Return the (X, Y) coordinate for the center point of the cell that contains the specified text.  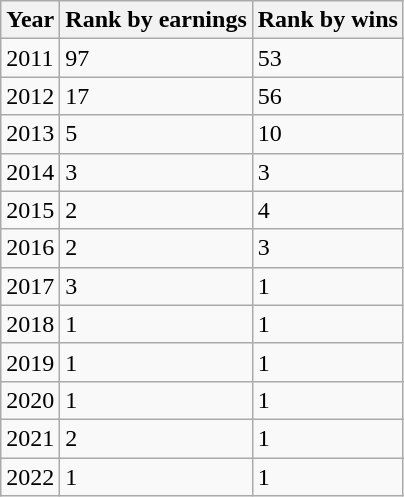
2013 (30, 134)
56 (328, 96)
53 (328, 58)
2016 (30, 248)
Rank by wins (328, 20)
Year (30, 20)
2019 (30, 362)
2015 (30, 210)
4 (328, 210)
2018 (30, 324)
2020 (30, 400)
2014 (30, 172)
2011 (30, 58)
Rank by earnings (156, 20)
97 (156, 58)
2021 (30, 438)
2017 (30, 286)
5 (156, 134)
17 (156, 96)
2012 (30, 96)
10 (328, 134)
2022 (30, 477)
